Find where the given text appears and provide that cell's center as (x, y) coordinate. 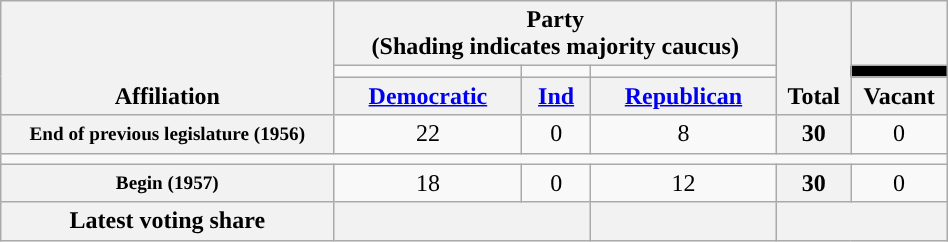
Latest voting share (168, 221)
Vacant (899, 96)
Democratic (428, 96)
Total (814, 58)
Republican (683, 96)
18 (428, 183)
Party (Shading indicates majority caucus) (556, 34)
22 (428, 134)
8 (683, 134)
Ind (556, 96)
Affiliation (168, 58)
Begin (1957) (168, 183)
End of previous legislature (1956) (168, 134)
12 (683, 183)
